Detect which cell encompasses the target text, then output its (X, Y) center coordinate. 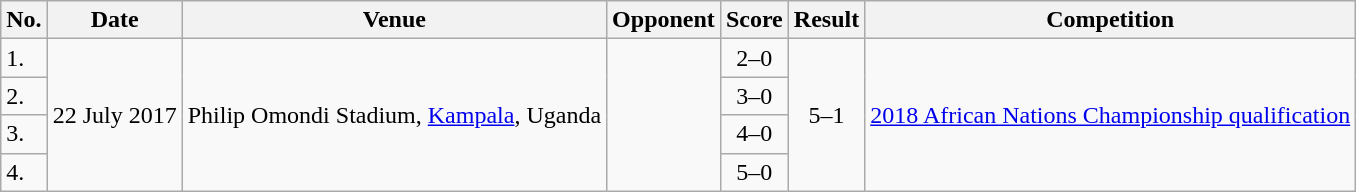
Philip Omondi Stadium, Kampala, Uganda (394, 115)
4–0 (754, 134)
Opponent (664, 20)
Result (826, 20)
2. (24, 96)
1. (24, 58)
2–0 (754, 58)
No. (24, 20)
Competition (1110, 20)
5–0 (754, 172)
5–1 (826, 115)
Score (754, 20)
3–0 (754, 96)
Date (114, 20)
4. (24, 172)
2018 African Nations Championship qualification (1110, 115)
Venue (394, 20)
22 July 2017 (114, 115)
3. (24, 134)
